Extract the [X, Y] coordinate from the center of the cell holding the provided text.  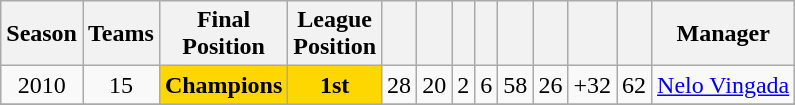
20 [434, 85]
15 [120, 85]
28 [400, 85]
LeaguePosition [335, 34]
26 [550, 85]
Nelo Vingada [724, 85]
Season [42, 34]
Champions [223, 85]
62 [634, 85]
Teams [120, 34]
6 [486, 85]
FinalPosition [223, 34]
Manager [724, 34]
2 [464, 85]
1st [335, 85]
58 [516, 85]
2010 [42, 85]
+32 [592, 85]
